Provide the (X, Y) coordinate of the cell's center where the given text is located.  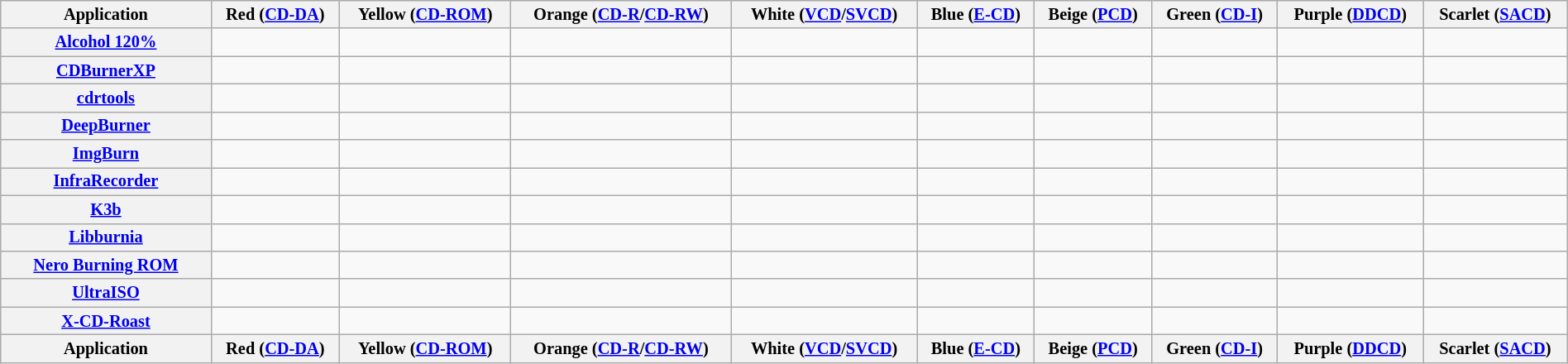
CDBurnerXP (106, 70)
UltraISO (106, 293)
K3b (106, 209)
Nero Burning ROM (106, 265)
X-CD-Roast (106, 321)
ImgBurn (106, 154)
InfraRecorder (106, 181)
Libburnia (106, 237)
cdrtools (106, 98)
DeepBurner (106, 126)
Alcohol 120% (106, 42)
